Return [X, Y] of the center of cell containing provided text 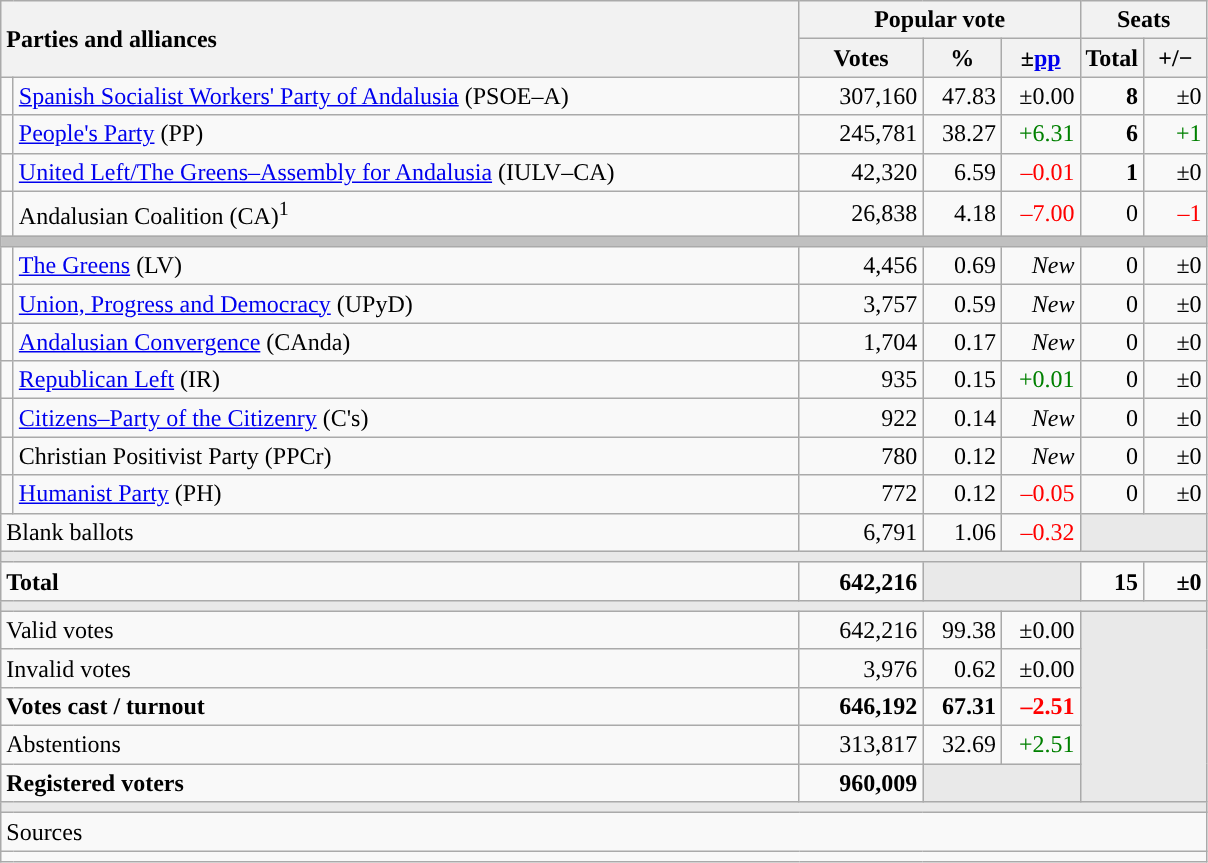
313,817 [861, 745]
6.59 [962, 172]
Blank ballots [400, 532]
Popular vote [940, 20]
935 [861, 380]
Andalusian Convergence (CAnda) [406, 342]
47.83 [962, 96]
67.31 [962, 706]
3,976 [861, 668]
Humanist Party (PH) [406, 494]
Parties and alliances [400, 39]
Seats [1144, 20]
Christian Positivist Party (PPCr) [406, 456]
922 [861, 418]
32.69 [962, 745]
0.14 [962, 418]
0.59 [962, 304]
Valid votes [400, 630]
+/− [1176, 58]
Abstentions [400, 745]
38.27 [962, 134]
26,838 [861, 214]
0.17 [962, 342]
People's Party (PP) [406, 134]
3,757 [861, 304]
245,781 [861, 134]
Andalusian Coalition (CA)1 [406, 214]
0.69 [962, 266]
4,456 [861, 266]
772 [861, 494]
15 [1112, 581]
0.15 [962, 380]
646,192 [861, 706]
780 [861, 456]
+1 [1176, 134]
Sources [604, 832]
+2.51 [1040, 745]
+6.31 [1040, 134]
–2.51 [1040, 706]
Votes cast / turnout [400, 706]
4.18 [962, 214]
6 [1112, 134]
960,009 [861, 783]
% [962, 58]
1,704 [861, 342]
Registered voters [400, 783]
8 [1112, 96]
–1 [1176, 214]
Republican Left (IR) [406, 380]
United Left/The Greens–Assembly for Andalusia (IULV–CA) [406, 172]
–0.32 [1040, 532]
Votes [861, 58]
6,791 [861, 532]
Invalid votes [400, 668]
1 [1112, 172]
99.38 [962, 630]
1.06 [962, 532]
Citizens–Party of the Citizenry (C's) [406, 418]
0.62 [962, 668]
307,160 [861, 96]
The Greens (LV) [406, 266]
±pp [1040, 58]
42,320 [861, 172]
Union, Progress and Democracy (UPyD) [406, 304]
–7.00 [1040, 214]
+0.01 [1040, 380]
Spanish Socialist Workers' Party of Andalusia (PSOE–A) [406, 96]
–0.05 [1040, 494]
–0.01 [1040, 172]
